Extract the [X, Y] coordinate from the center of the cell holding the provided text.  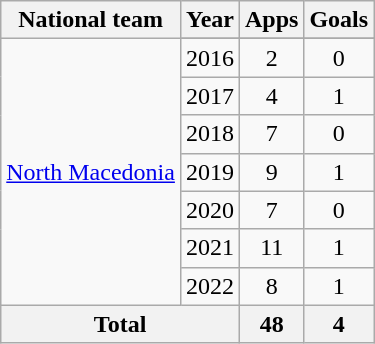
2022 [210, 286]
2 [271, 58]
2020 [210, 210]
8 [271, 286]
48 [271, 324]
2021 [210, 248]
Apps [271, 20]
2017 [210, 96]
North Macedonia [91, 172]
Total [120, 324]
2018 [210, 134]
2019 [210, 172]
2016 [210, 58]
11 [271, 248]
Year [210, 20]
9 [271, 172]
National team [91, 20]
Goals [339, 20]
